Determine the (X, Y) coordinate at the center of the cell enclosing the given text.  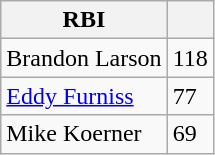
77 (190, 96)
RBI (84, 20)
69 (190, 134)
118 (190, 58)
Eddy Furniss (84, 96)
Brandon Larson (84, 58)
Mike Koerner (84, 134)
